For the text-containing cell, return its midpoint in [x, y] coordinate format. 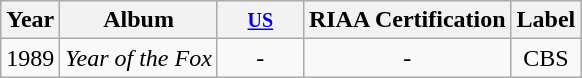
US [260, 20]
CBS [546, 58]
1989 [30, 58]
RIAA Certification [407, 20]
Label [546, 20]
Year [30, 20]
Year of the Fox [139, 58]
Album [139, 20]
